From the cell containing the given text, extract its center point as (x, y) coordinate. 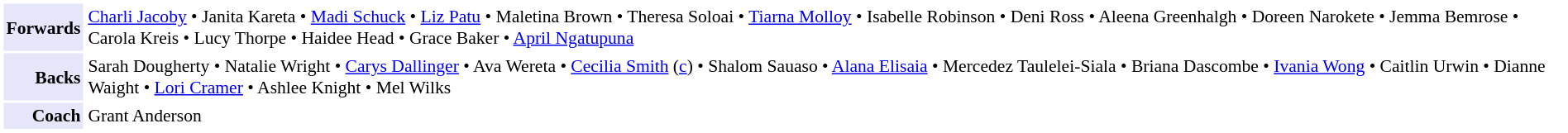
Forwards (43, 26)
Coach (43, 116)
Grant Anderson (825, 116)
Backs (43, 76)
